Return the [x, y] coordinate for the center point of the cell that contains the specified text.  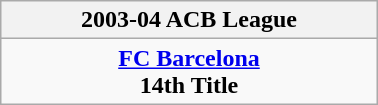
FC Barcelona14th Title [189, 72]
2003-04 ACB League [189, 20]
